Find where the given text appears and provide that cell's center as (X, Y) coordinate. 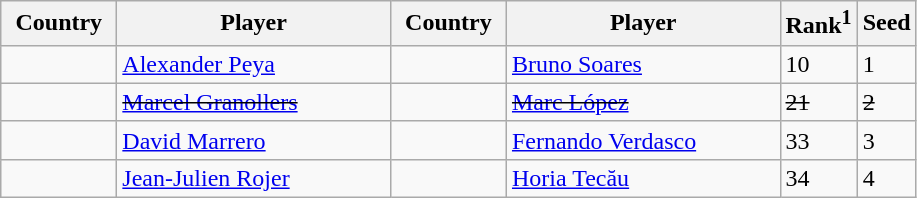
10 (818, 64)
Bruno Soares (643, 64)
Horia Tecău (643, 178)
1 (886, 64)
Marcel Granollers (254, 102)
Marc López (643, 102)
Jean-Julien Rojer (254, 178)
33 (818, 140)
21 (818, 102)
Seed (886, 24)
Alexander Peya (254, 64)
34 (818, 178)
David Marrero (254, 140)
Fernando Verdasco (643, 140)
Rank1 (818, 24)
2 (886, 102)
4 (886, 178)
3 (886, 140)
